Scan for the cell matching the given text and deliver its (X, Y) coordinate at center. 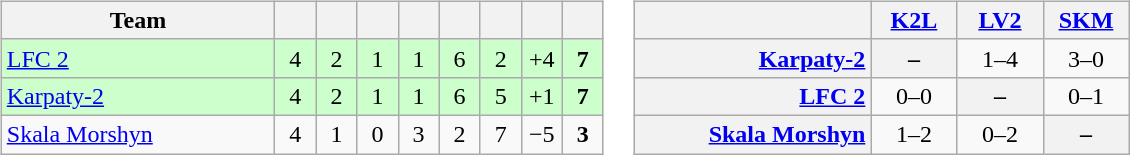
K2L (914, 20)
LV2 (1000, 20)
5 (500, 96)
+1 (542, 96)
3–0 (1086, 58)
0 (378, 134)
0–0 (914, 96)
1–4 (1000, 58)
0–1 (1086, 96)
−5 (542, 134)
1–2 (914, 134)
0–2 (1000, 134)
SKM (1086, 20)
+4 (542, 58)
Team (138, 20)
